Locate the cell with the specified text and output its [X, Y] center coordinate. 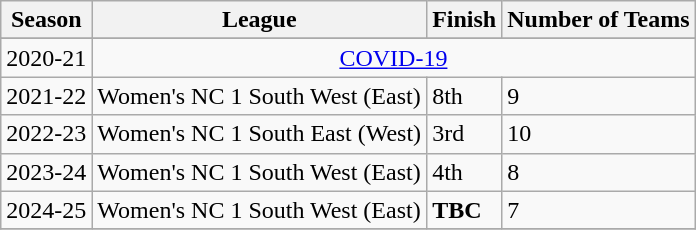
2020-21 [46, 58]
COVID-19 [394, 58]
2021-22 [46, 96]
4th [464, 172]
9 [598, 96]
Finish [464, 20]
Season [46, 20]
TBC [464, 210]
League [260, 20]
2023-24 [46, 172]
10 [598, 134]
7 [598, 210]
8th [464, 96]
2022-23 [46, 134]
2024-25 [46, 210]
8 [598, 172]
Women's NC 1 South East (West) [260, 134]
3rd [464, 134]
Number of Teams [598, 20]
